Return the [x, y] coordinate for the center point of the cell that contains the specified text.  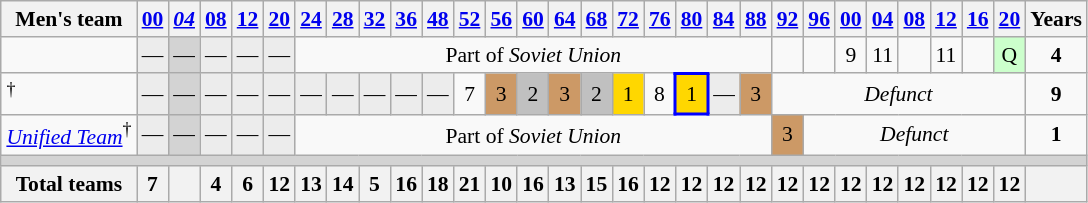
76 [660, 19]
Unified Team† [68, 134]
10 [501, 184]
6 [248, 184]
Total teams [68, 184]
68 [597, 19]
Q [1010, 55]
52 [470, 19]
48 [438, 19]
64 [565, 19]
5 [375, 184]
Men's team [68, 19]
8 [660, 94]
60 [533, 19]
28 [343, 19]
56 [501, 19]
80 [692, 19]
32 [375, 19]
† [68, 94]
14 [343, 184]
72 [628, 19]
Years [1056, 19]
18 [438, 184]
15 [597, 184]
21 [470, 184]
96 [819, 19]
24 [311, 19]
84 [723, 19]
36 [406, 19]
92 [788, 19]
88 [756, 19]
